Extract the [x, y] coordinate from the center of the cell holding the provided text.  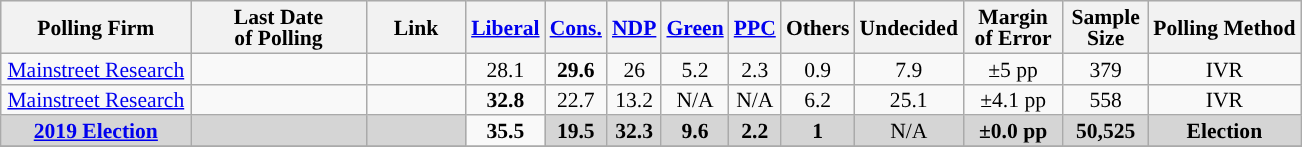
7.9 [909, 68]
Last Dateof Polling [278, 27]
±5 pp [1013, 68]
±4.1 pp [1013, 100]
2.3 [755, 68]
6.2 [818, 100]
NDP [634, 27]
25.1 [909, 100]
Polling Method [1224, 27]
Undecided [909, 27]
Polling Firm [96, 27]
Green [694, 27]
13.2 [634, 100]
379 [1106, 68]
19.5 [576, 132]
Election [1224, 132]
Liberal [505, 27]
SampleSize [1106, 27]
2019 Election [96, 132]
Others [818, 27]
50,525 [1106, 132]
Cons. [576, 27]
Link [416, 27]
2.2 [755, 132]
Marginof Error [1013, 27]
±0.0 pp [1013, 132]
26 [634, 68]
558 [1106, 100]
32.3 [634, 132]
1 [818, 132]
35.5 [505, 132]
5.2 [694, 68]
32.8 [505, 100]
29.6 [576, 68]
0.9 [818, 68]
22.7 [576, 100]
9.6 [694, 132]
PPC [755, 27]
28.1 [505, 68]
